Provide the (x, y) coordinate of the cell's center where the given text is located.  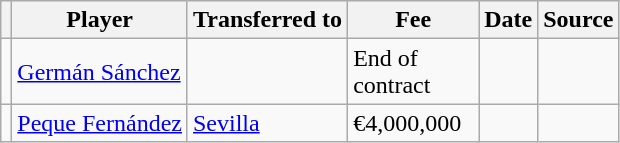
Transferred to (267, 20)
Date (508, 20)
€4,000,000 (414, 123)
Source (578, 20)
Germán Sánchez (100, 72)
Player (100, 20)
End of contract (414, 72)
Sevilla (267, 123)
Peque Fernández (100, 123)
Fee (414, 20)
